For the text-containing cell, return its midpoint in (x, y) coordinate format. 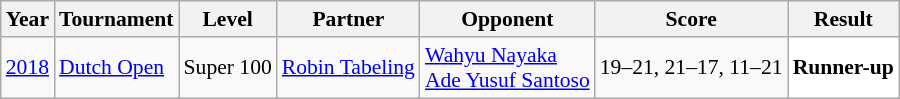
Wahyu Nayaka Ade Yusuf Santoso (508, 68)
Robin Tabeling (348, 68)
Tournament (116, 19)
Partner (348, 19)
Runner-up (844, 68)
Year (28, 19)
2018 (28, 68)
Dutch Open (116, 68)
Opponent (508, 19)
Score (692, 19)
Super 100 (228, 68)
19–21, 21–17, 11–21 (692, 68)
Result (844, 19)
Level (228, 19)
